Pinpoint the cell where the given text exists, returning its (x, y) midpoint coordinate. 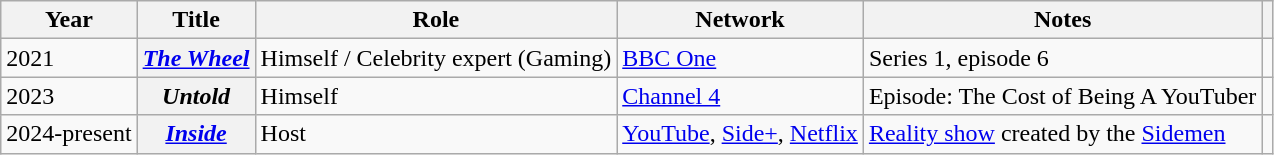
Series 1, episode 6 (1062, 58)
Reality show created by the Sidemen (1062, 134)
Channel 4 (740, 96)
2023 (69, 96)
BBC One (740, 58)
2024-present (69, 134)
Title (196, 20)
Host (436, 134)
Notes (1062, 20)
Year (69, 20)
The Wheel (196, 58)
Himself (436, 96)
Himself / Celebrity expert (Gaming) (436, 58)
Episode: The Cost of Being A YouTuber (1062, 96)
Inside (196, 134)
Network (740, 20)
Untold (196, 96)
Role (436, 20)
YouTube, Side+, Netflix (740, 134)
2021 (69, 58)
